From the cell containing the given text, extract its center point as (X, Y) coordinate. 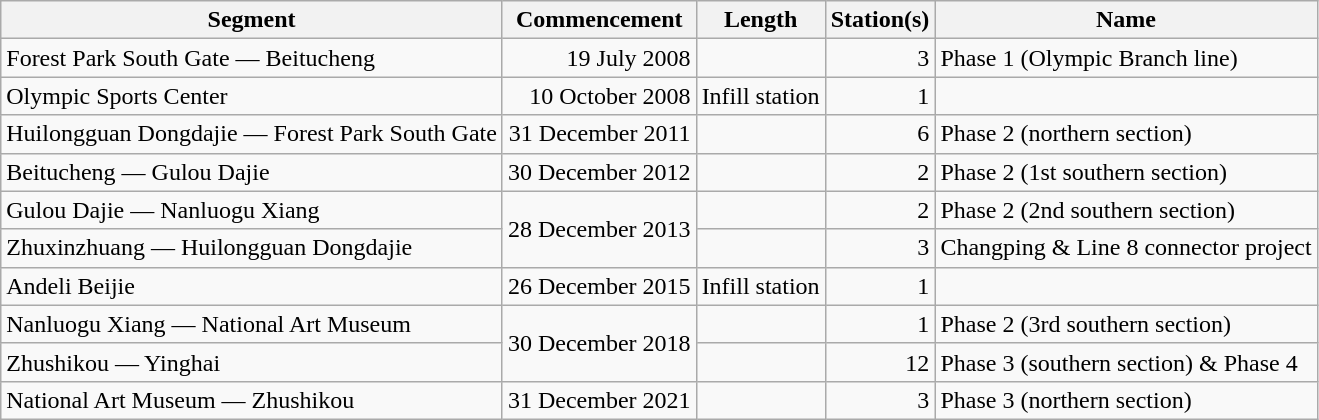
Phase 2 (2nd southern section) (1126, 210)
Name (1126, 20)
Phase 3 (northern section) (1126, 400)
10 October 2008 (599, 96)
Phase 2 (3rd southern section) (1126, 324)
Phase 2 (northern section) (1126, 134)
26 December 2015 (599, 286)
Beitucheng — Gulou Dajie (252, 172)
19 July 2008 (599, 58)
30 December 2018 (599, 343)
National Art Museum — Zhushikou (252, 400)
Nanluogu Xiang — National Art Museum (252, 324)
31 December 2021 (599, 400)
12 (880, 362)
6 (880, 134)
Phase 1 (Olympic Branch line) (1126, 58)
Phase 3 (southern section) & Phase 4 (1126, 362)
Andeli Beijie (252, 286)
Commencement (599, 20)
Station(s) (880, 20)
Zhushikou — Yinghai (252, 362)
Changping & Line 8 connector project (1126, 248)
Forest Park South Gate — Beitucheng (252, 58)
30 December 2012 (599, 172)
Huilongguan Dongdajie — Forest Park South Gate (252, 134)
Gulou Dajie — Nanluogu Xiang (252, 210)
Length (760, 20)
Olympic Sports Center (252, 96)
28 December 2013 (599, 229)
Segment (252, 20)
Phase 2 (1st southern section) (1126, 172)
Zhuxinzhuang — Huilongguan Dongdajie (252, 248)
31 December 2011 (599, 134)
